From the cell containing the given text, extract its center point as [X, Y] coordinate. 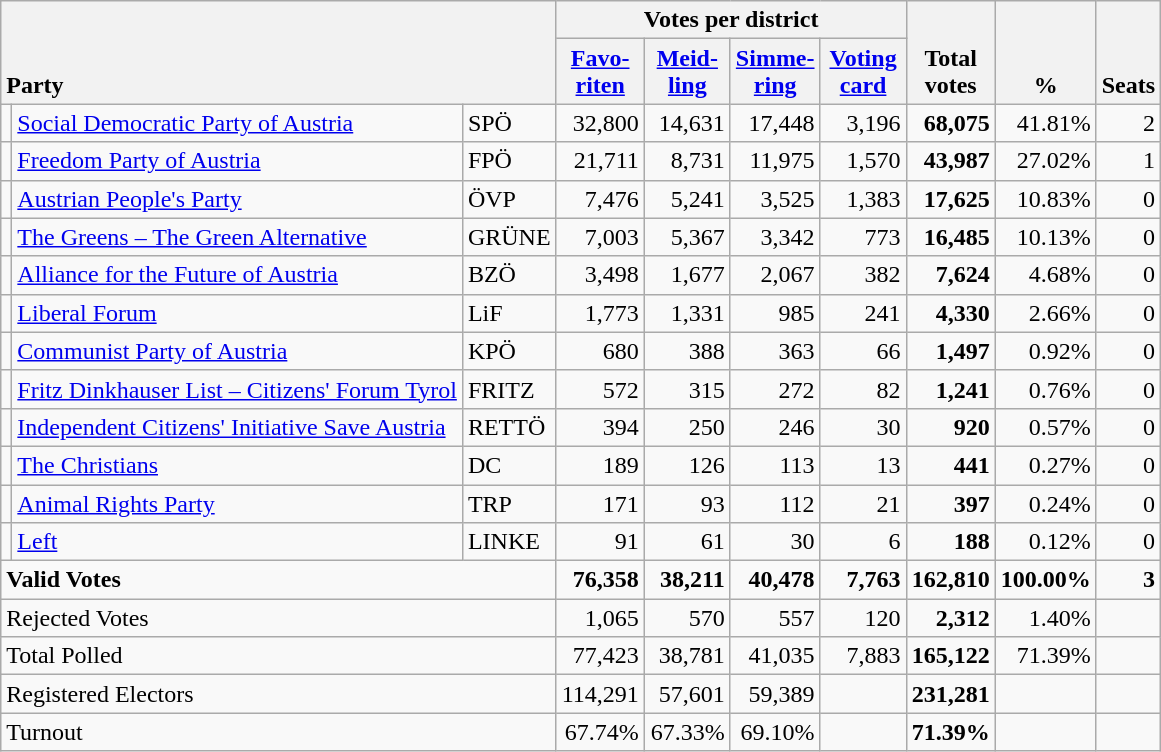
120 [863, 618]
GRÜNE [509, 237]
69.10% [775, 732]
17,625 [950, 199]
Liberal Forum [238, 313]
ÖVP [509, 199]
32,800 [600, 123]
KPÖ [509, 351]
985 [775, 313]
5,241 [687, 199]
LINKE [509, 542]
441 [950, 465]
Simme-ring [775, 72]
17,448 [775, 123]
171 [600, 503]
394 [600, 427]
250 [687, 427]
920 [950, 427]
0.24% [1046, 503]
Freedom Party of Austria [238, 161]
Turnout [278, 732]
3,525 [775, 199]
10.13% [1046, 237]
1,065 [600, 618]
0.57% [1046, 427]
76,358 [600, 580]
100.00% [1046, 580]
114,291 [600, 694]
5,367 [687, 237]
Registered Electors [278, 694]
557 [775, 618]
67.33% [687, 732]
272 [775, 389]
93 [687, 503]
Valid Votes [278, 580]
38,781 [687, 656]
8,731 [687, 161]
27.02% [1046, 161]
41.81% [1046, 123]
DC [509, 465]
Animal Rights Party [238, 503]
7,883 [863, 656]
40,478 [775, 580]
0.92% [1046, 351]
Meid-ling [687, 72]
4,330 [950, 313]
68,075 [950, 123]
61 [687, 542]
0.12% [1046, 542]
13 [863, 465]
16,485 [950, 237]
572 [600, 389]
0.76% [1046, 389]
1,241 [950, 389]
38,211 [687, 580]
113 [775, 465]
363 [775, 351]
3,498 [600, 275]
Communist Party of Austria [238, 351]
112 [775, 503]
67.74% [600, 732]
570 [687, 618]
1.40% [1046, 618]
TRP [509, 503]
The Greens – The Green Alternative [238, 237]
2,312 [950, 618]
231,281 [950, 694]
4.68% [1046, 275]
165,122 [950, 656]
680 [600, 351]
SPÖ [509, 123]
1,497 [950, 351]
246 [775, 427]
Social Democratic Party of Austria [238, 123]
Independent Citizens' Initiative Save Austria [238, 427]
7,624 [950, 275]
2 [1128, 123]
1,773 [600, 313]
FRITZ [509, 389]
1,383 [863, 199]
1,570 [863, 161]
Fritz Dinkhauser List – Citizens' Forum Tyrol [238, 389]
Alliance for the Future of Austria [238, 275]
Favo-riten [600, 72]
91 [600, 542]
FPÖ [509, 161]
Seats [1128, 52]
1 [1128, 161]
2.66% [1046, 313]
1,677 [687, 275]
82 [863, 389]
0.27% [1046, 465]
77,423 [600, 656]
Total Polled [278, 656]
66 [863, 351]
382 [863, 275]
41,035 [775, 656]
LiF [509, 313]
The Christians [238, 465]
189 [600, 465]
21,711 [600, 161]
241 [863, 313]
BZÖ [509, 275]
3,342 [775, 237]
Rejected Votes [278, 618]
188 [950, 542]
43,987 [950, 161]
162,810 [950, 580]
3 [1128, 580]
3,196 [863, 123]
21 [863, 503]
59,389 [775, 694]
10.83% [1046, 199]
1,331 [687, 313]
RETTÖ [509, 427]
2,067 [775, 275]
Votingcard [863, 72]
773 [863, 237]
Party [278, 52]
388 [687, 351]
315 [687, 389]
14,631 [687, 123]
% [1046, 52]
397 [950, 503]
126 [687, 465]
7,003 [600, 237]
7,476 [600, 199]
Left [238, 542]
6 [863, 542]
Votes per district [731, 20]
57,601 [687, 694]
Austrian People's Party [238, 199]
Totalvotes [950, 52]
7,763 [863, 580]
11,975 [775, 161]
